Detect which cell encompasses the target text, then output its (x, y) center coordinate. 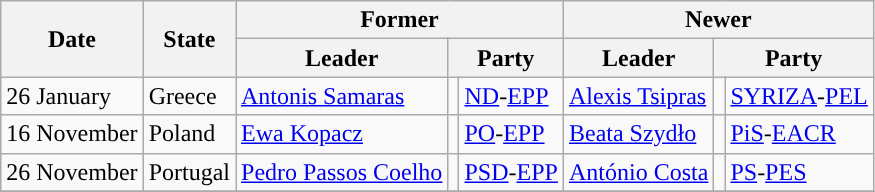
State (189, 39)
Greece (189, 96)
Poland (189, 134)
António Costa (638, 172)
Newer (718, 20)
26 November (72, 172)
16 November (72, 134)
Ewa Kopacz (342, 134)
Former (400, 20)
Pedro Passos Coelho (342, 172)
Alexis Tsipras (638, 96)
PiS-EACR (799, 134)
Date (72, 39)
SYRIZA-PEL (799, 96)
Antonis Samaras (342, 96)
PS-PES (799, 172)
Beata Szydło (638, 134)
ND-EPP (511, 96)
26 January (72, 96)
PO-EPP (511, 134)
PSD-EPP (511, 172)
Portugal (189, 172)
